From the cell containing the given text, extract its center point as (x, y) coordinate. 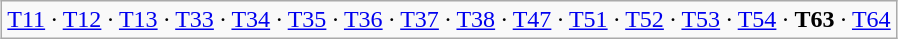
T11 · T12 · T13 · T33 · T34 · T35 · T36 · T37 · T38 · T47 · T51 · T52 · T53 · T54 · T63 · T64 (449, 20)
